Provide the (x, y) coordinate of the cell's center where the given text is located.  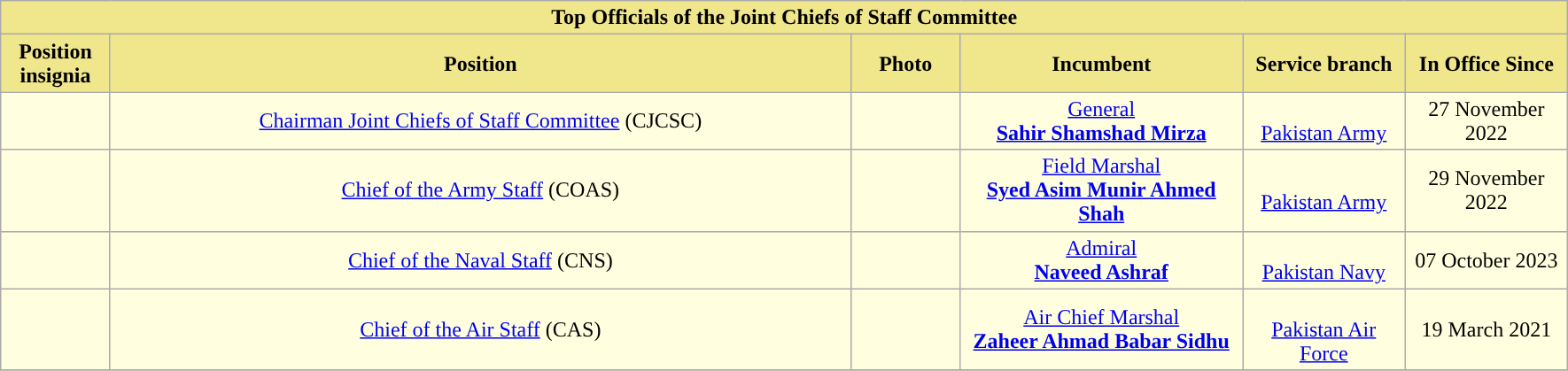
29 November 2022 (1486, 190)
Chief of the Naval Staff (CNS) (480, 260)
Service branch (1323, 64)
General Sahir Shamshad Mirza (1102, 120)
Chairman Joint Chiefs of Staff Committee (CJCSC) (480, 120)
Photo (905, 64)
Position insignia (56, 64)
Air Chief Marshal Zaheer Ahmad Babar Sidhu (1102, 329)
Chief of the Air Staff (CAS) (480, 329)
Pakistan Air Force (1323, 329)
Field Marshal Syed Asim Munir Ahmed Shah (1102, 190)
19 March 2021 (1486, 329)
07 October 2023 (1486, 260)
27 November 2022 (1486, 120)
In Office Since (1486, 64)
Chief of the Army Staff (COAS) (480, 190)
Admiral Naveed Ashraf (1102, 260)
Top Officials of the Joint Chiefs of Staff Committee (785, 18)
Incumbent (1102, 64)
Position (480, 64)
Pakistan Navy (1323, 260)
